For the text-containing cell, return its midpoint in [x, y] coordinate format. 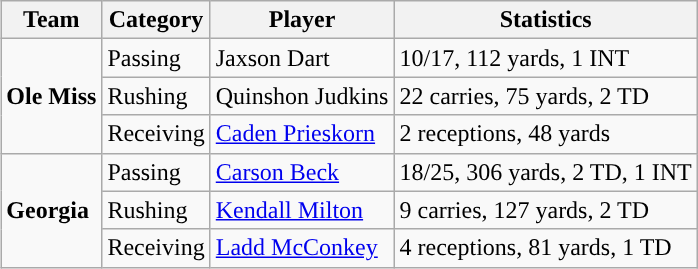
9 carries, 127 yards, 2 TD [546, 210]
Carson Beck [302, 172]
Jaxson Dart [302, 58]
22 carries, 75 yards, 2 TD [546, 96]
18/25, 306 yards, 2 TD, 1 INT [546, 172]
Player [302, 20]
Quinshon Judkins [302, 96]
Kendall Milton [302, 210]
4 receptions, 81 yards, 1 TD [546, 248]
Statistics [546, 20]
Georgia [52, 210]
Ladd McConkey [302, 248]
2 receptions, 48 yards [546, 134]
Team [52, 20]
Category [156, 20]
Ole Miss [52, 96]
10/17, 112 yards, 1 INT [546, 58]
Caden Prieskorn [302, 134]
